Output the [x, y] coordinate of the center of the cell containing the given text.  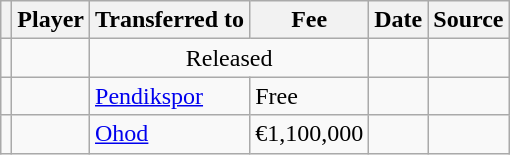
Fee [310, 20]
Transferred to [170, 20]
€1,100,000 [310, 134]
Pendikspor [170, 96]
Source [468, 20]
Free [310, 96]
Date [398, 20]
Ohod [170, 134]
Released [230, 58]
Player [51, 20]
